From the cell containing the given text, extract its center point as [x, y] coordinate. 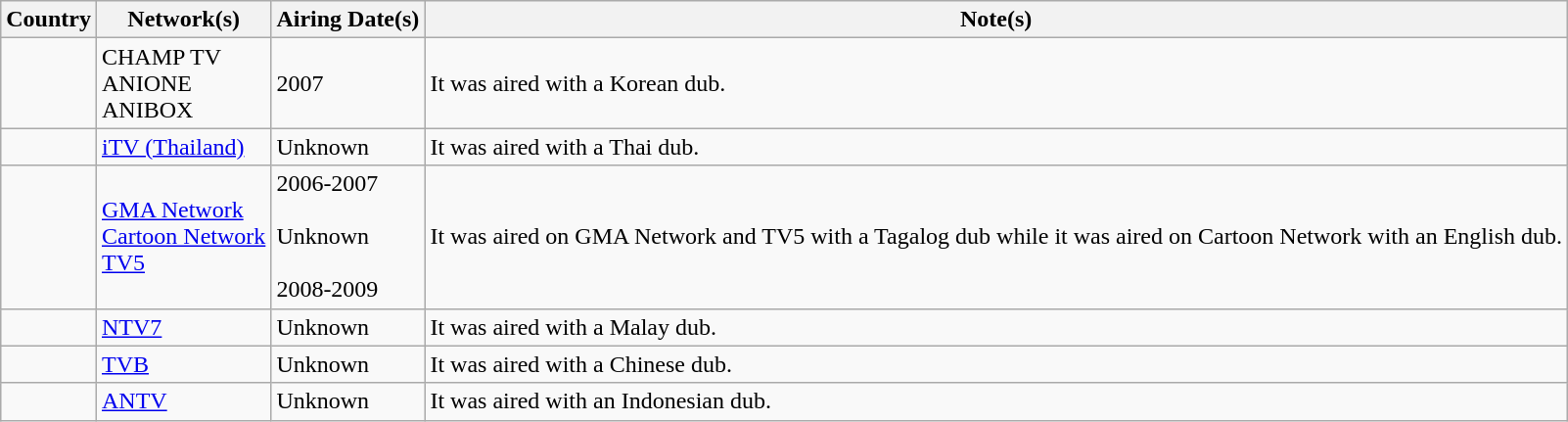
It was aired on GMA Network and TV5 with a Tagalog dub while it was aired on Cartoon Network with an English dub. [996, 237]
ANTV [183, 401]
It was aired with an Indonesian dub. [996, 401]
Airing Date(s) [348, 20]
It was aired with a Malay dub. [996, 327]
2006-2007Unknown2008-2009 [348, 237]
It was aired with a Korean dub. [996, 83]
CHAMP TVANIONEANIBOX [183, 83]
It was aired with a Thai dub. [996, 147]
TVB [183, 364]
NTV7 [183, 327]
GMA NetworkCartoon NetworkTV5 [183, 237]
Country [49, 20]
It was aired with a Chinese dub. [996, 364]
iTV (Thailand) [183, 147]
Note(s) [996, 20]
2007 [348, 83]
Network(s) [183, 20]
